For the text-containing cell, return its midpoint in (X, Y) coordinate format. 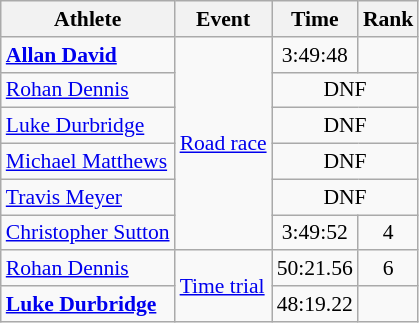
Time trial (224, 286)
Event (224, 19)
Athlete (88, 19)
50:21.56 (315, 269)
Road race (224, 144)
Allan David (88, 55)
Rank (388, 19)
48:19.22 (315, 304)
3:49:52 (315, 233)
Christopher Sutton (88, 233)
Michael Matthews (88, 162)
Travis Meyer (88, 197)
3:49:48 (315, 55)
Time (315, 19)
4 (388, 233)
6 (388, 269)
